Scan for the cell matching the given text and deliver its [x, y] coordinate at center. 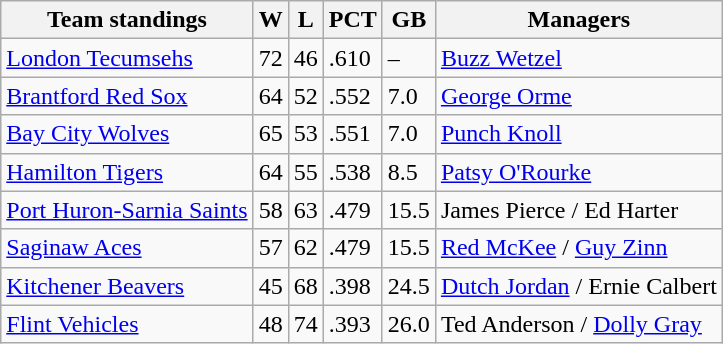
Brantford Red Sox [127, 96]
London Tecumsehs [127, 58]
58 [270, 210]
.610 [352, 58]
8.5 [408, 172]
Saginaw Aces [127, 248]
.538 [352, 172]
68 [306, 286]
.552 [352, 96]
53 [306, 134]
Red McKee / Guy Zinn [578, 248]
Hamilton Tigers [127, 172]
Dutch Jordan / Ernie Calbert [578, 286]
George Orme [578, 96]
– [408, 58]
.398 [352, 286]
62 [306, 248]
74 [306, 324]
55 [306, 172]
Team standings [127, 20]
Managers [578, 20]
Port Huron-Sarnia Saints [127, 210]
26.0 [408, 324]
L [306, 20]
Ted Anderson / Dolly Gray [578, 324]
Patsy O'Rourke [578, 172]
72 [270, 58]
57 [270, 248]
24.5 [408, 286]
GB [408, 20]
63 [306, 210]
Punch Knoll [578, 134]
W [270, 20]
Flint Vehicles [127, 324]
Kitchener Beavers [127, 286]
.551 [352, 134]
James Pierce / Ed Harter [578, 210]
46 [306, 58]
48 [270, 324]
.393 [352, 324]
65 [270, 134]
45 [270, 286]
Bay City Wolves [127, 134]
Buzz Wetzel [578, 58]
PCT [352, 20]
52 [306, 96]
